Identify which cell holds the provided text, then report its [x, y] central coordinate. 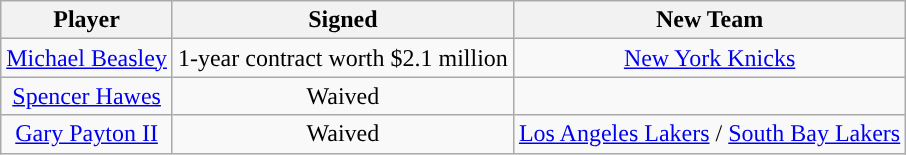
New York Knicks [709, 58]
New Team [709, 20]
Spencer Hawes [87, 96]
1-year contract worth $2.1 million [342, 58]
Signed [342, 20]
Michael Beasley [87, 58]
Los Angeles Lakers / South Bay Lakers [709, 134]
Gary Payton II [87, 134]
Player [87, 20]
